Capture the cell that displays the provided text and extract its [x, y] central coordinate. 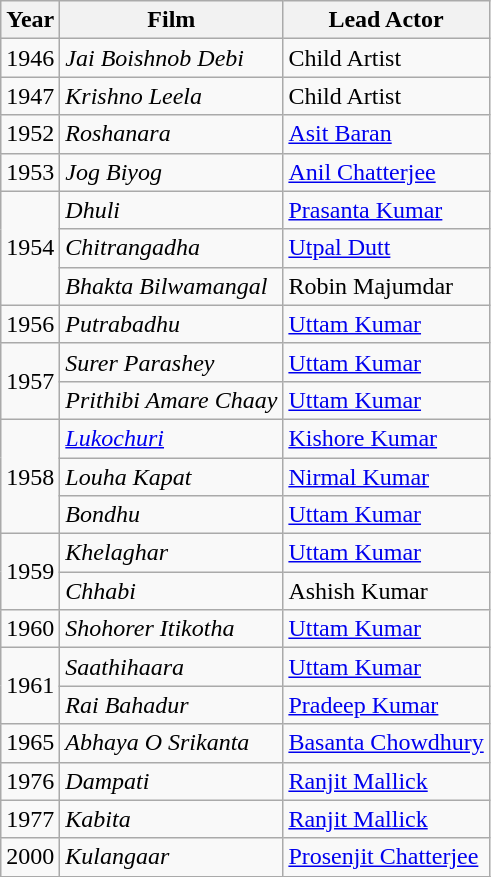
Lead Actor [386, 20]
Khelaghar [172, 553]
2000 [30, 857]
Dampati [172, 781]
Jai Boishnob Debi [172, 58]
Roshanara [172, 134]
1954 [30, 248]
1961 [30, 686]
1977 [30, 819]
1952 [30, 134]
Asit Baran [386, 134]
Shohorer Itikotha [172, 629]
Louha Kapat [172, 477]
Surer Parashey [172, 362]
1957 [30, 381]
Pradeep Kumar [386, 705]
Film [172, 20]
1958 [30, 476]
Robin Majumdar [386, 286]
Chitrangadha [172, 248]
Nirmal Kumar [386, 477]
Chhabi [172, 591]
Bhakta Bilwamangal [172, 286]
Abhaya O Srikanta [172, 743]
1953 [30, 172]
Lukochuri [172, 438]
Basanta Chowdhury [386, 743]
1965 [30, 743]
Kishore Kumar [386, 438]
1946 [30, 58]
Putrabadhu [172, 324]
1947 [30, 96]
Kabita [172, 819]
Kulangaar [172, 857]
1976 [30, 781]
Prithibi Amare Chaay [172, 400]
Year [30, 20]
Jog Biyog [172, 172]
Saathihaara [172, 667]
Dhuli [172, 210]
Prosenjit Chatterjee [386, 857]
Ashish Kumar [386, 591]
Prasanta Kumar [386, 210]
1956 [30, 324]
Rai Bahadur [172, 705]
1960 [30, 629]
Bondhu [172, 515]
Anil Chatterjee [386, 172]
Utpal Dutt [386, 248]
1959 [30, 572]
Krishno Leela [172, 96]
